For the text-containing cell, return its midpoint in [X, Y] coordinate format. 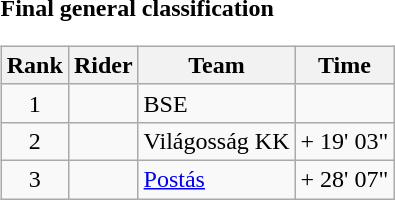
Postás [216, 179]
+ 19' 03" [344, 141]
3 [34, 179]
Rank [34, 65]
Rider [103, 65]
Time [344, 65]
Team [216, 65]
BSE [216, 103]
+ 28' 07" [344, 179]
1 [34, 103]
Világosság KK [216, 141]
2 [34, 141]
